Extract the [X, Y] coordinate from the center of the cell holding the provided text.  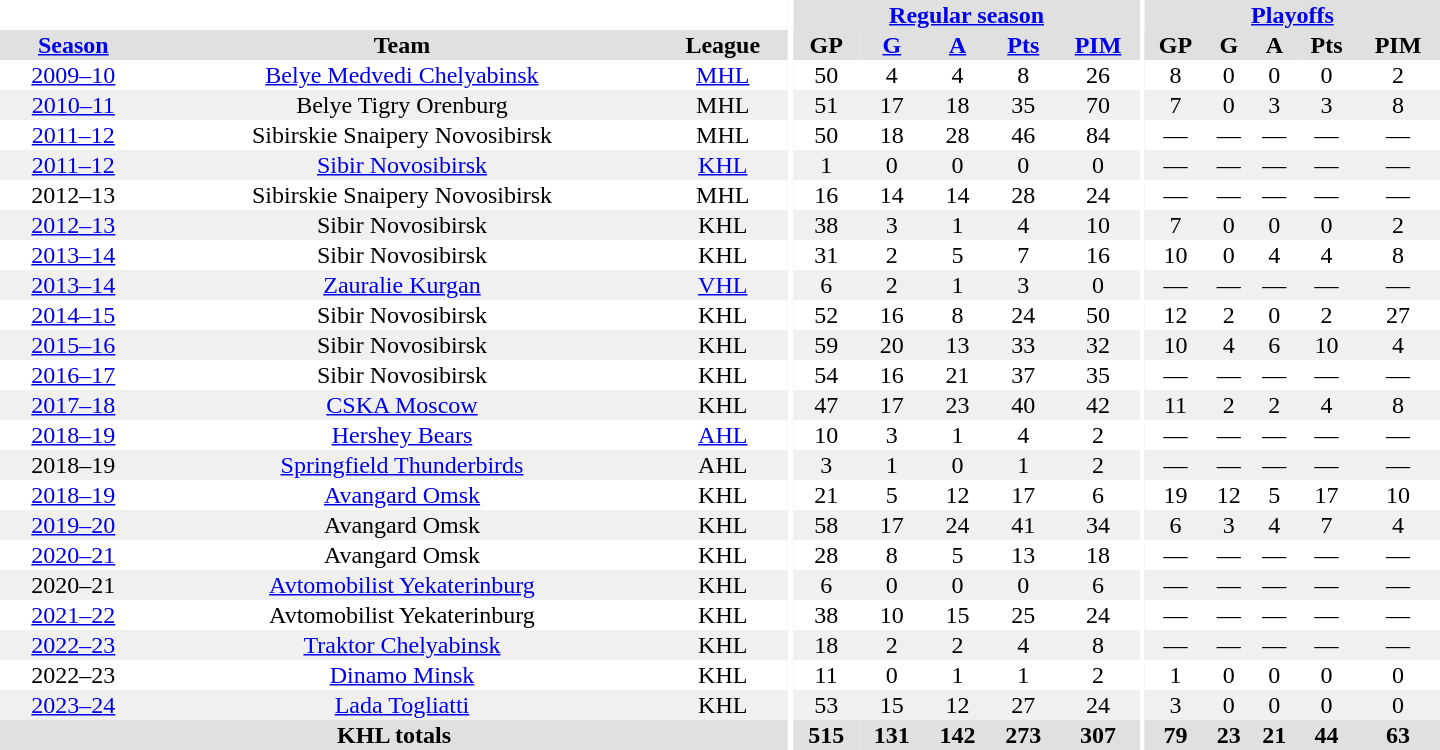
79 [1176, 735]
Hershey Bears [402, 435]
84 [1098, 135]
Dinamo Minsk [402, 675]
131 [892, 735]
70 [1098, 105]
25 [1023, 615]
47 [826, 405]
2014–15 [74, 315]
Playoffs [1292, 15]
52 [826, 315]
Regular season [966, 15]
32 [1098, 345]
26 [1098, 75]
63 [1398, 735]
Zauralie Kurgan [402, 285]
142 [958, 735]
53 [826, 705]
51 [826, 105]
33 [1023, 345]
CSKA Moscow [402, 405]
VHL [722, 285]
20 [892, 345]
2016–17 [74, 375]
2010–11 [74, 105]
37 [1023, 375]
2021–22 [74, 615]
Lada Togliatti [402, 705]
54 [826, 375]
307 [1098, 735]
41 [1023, 525]
44 [1326, 735]
34 [1098, 525]
Belye Tigry Orenburg [402, 105]
KHL totals [394, 735]
2023–24 [74, 705]
58 [826, 525]
2009–10 [74, 75]
2017–18 [74, 405]
273 [1023, 735]
Belye Medvedi Chelyabinsk [402, 75]
2019–20 [74, 525]
31 [826, 255]
Traktor Chelyabinsk [402, 645]
Team [402, 45]
Season [74, 45]
League [722, 45]
515 [826, 735]
46 [1023, 135]
19 [1176, 495]
40 [1023, 405]
42 [1098, 405]
59 [826, 345]
2015–16 [74, 345]
Springfield Thunderbirds [402, 465]
